Locate the cell with the specified text and output its [x, y] center coordinate. 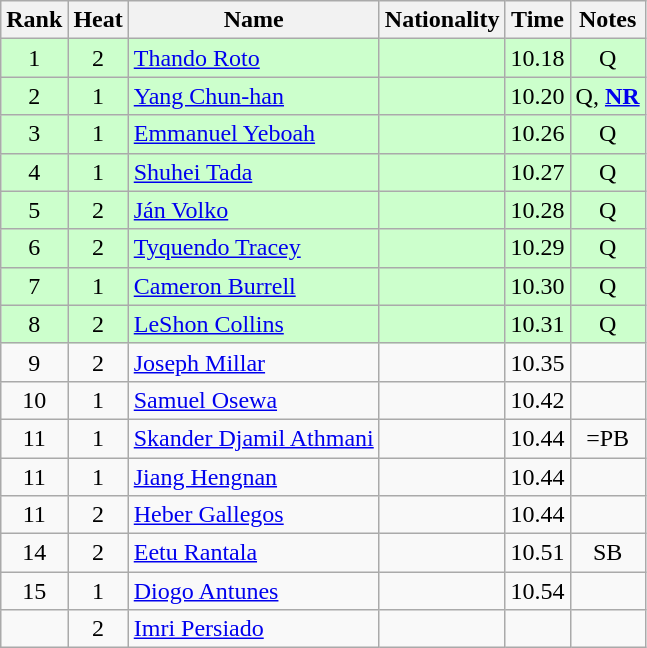
Heat [98, 20]
Q, NR [608, 96]
LeShon Collins [254, 324]
Imri Persiado [254, 629]
15 [34, 591]
10.54 [538, 591]
10.29 [538, 248]
7 [34, 286]
Shuhei Tada [254, 172]
Rank [34, 20]
Notes [608, 20]
3 [34, 134]
Cameron Burrell [254, 286]
10 [34, 400]
10.42 [538, 400]
10.27 [538, 172]
10.30 [538, 286]
Diogo Antunes [254, 591]
Thando Roto [254, 58]
=PB [608, 438]
10.18 [538, 58]
Nationality [442, 20]
10.51 [538, 553]
Heber Gallegos [254, 515]
Samuel Osewa [254, 400]
Eetu Rantala [254, 553]
Skander Djamil Athmani [254, 438]
Jiang Hengnan [254, 477]
4 [34, 172]
Tyquendo Tracey [254, 248]
Name [254, 20]
10.26 [538, 134]
Yang Chun-han [254, 96]
Emmanuel Yeboah [254, 134]
5 [34, 210]
10.35 [538, 362]
10.28 [538, 210]
9 [34, 362]
10.20 [538, 96]
8 [34, 324]
6 [34, 248]
Joseph Millar [254, 362]
Time [538, 20]
SB [608, 553]
14 [34, 553]
Ján Volko [254, 210]
10.31 [538, 324]
